Identify which cell holds the provided text, then report its [X, Y] central coordinate. 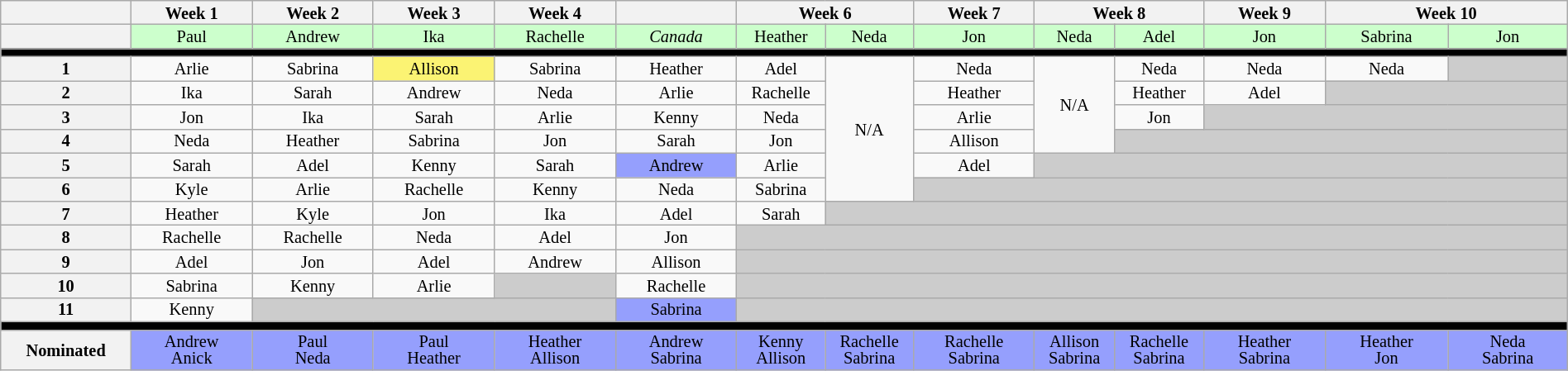
Paul [191, 36]
Week 6 [825, 12]
Week 8 [1120, 12]
1 [66, 68]
8 [66, 236]
PaulNeda [313, 350]
AndrewSabrina [676, 350]
9 [66, 261]
AllisonSabrina [1074, 350]
5 [66, 165]
AndrewAnick [191, 350]
NedaSabrina [1508, 350]
11 [66, 309]
HeatherJon [1386, 350]
10 [66, 286]
6 [66, 188]
KennyAllison [781, 350]
Week 4 [555, 12]
Nominated [66, 350]
Week 9 [1264, 12]
Week 3 [433, 12]
HeatherAllison [555, 350]
Week 7 [974, 12]
3 [66, 117]
7 [66, 213]
Week 10 [1446, 12]
4 [66, 140]
Week 1 [191, 12]
PaulHeather [433, 350]
Canada [676, 36]
HeatherSabrina [1264, 350]
Week 2 [313, 12]
2 [66, 93]
